Return [X, Y] of the center of cell containing provided text 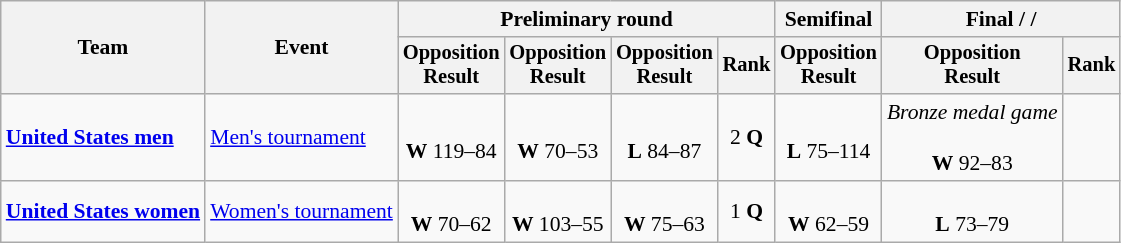
Event [302, 48]
L 84–87 [664, 138]
W 70–62 [452, 212]
Preliminary round [586, 19]
W 75–63 [664, 212]
United States women [103, 212]
2 Q [747, 138]
Bronze medal gameW 92–83 [972, 138]
Men's tournament [302, 138]
Semifinal [828, 19]
L 75–114 [828, 138]
W 70–53 [558, 138]
Women's tournament [302, 212]
United States men [103, 138]
W 103–55 [558, 212]
1 Q [747, 212]
Team [103, 48]
L 73–79 [972, 212]
Final / / [1001, 19]
W 62–59 [828, 212]
W 119–84 [452, 138]
